Capture the cell that displays the provided text and extract its (x, y) central coordinate. 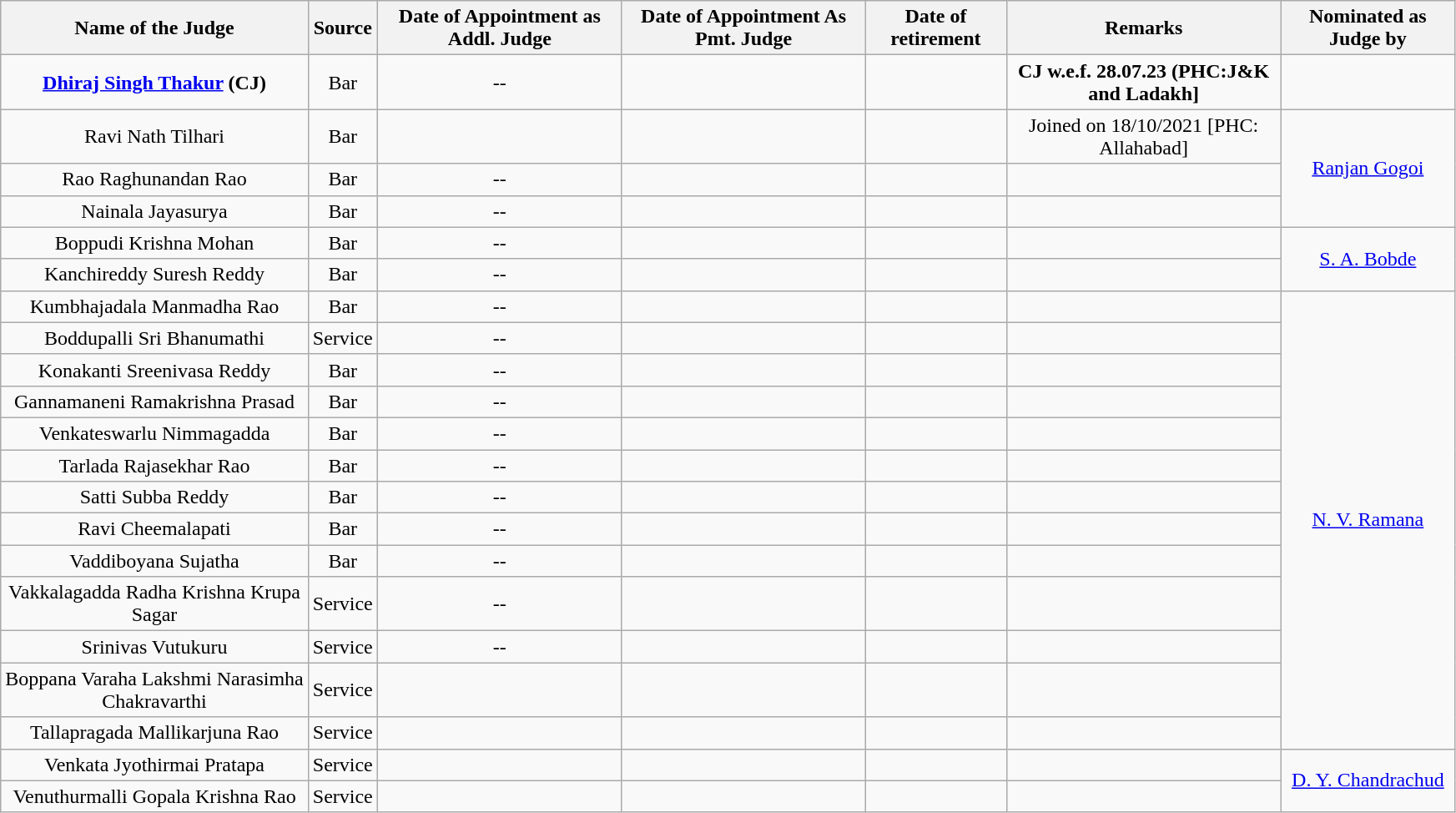
Srinivas Vutukuru (155, 647)
Venkata Jyothirmai Pratapa (155, 765)
Vaddiboyana Sujatha (155, 561)
Konakanti Sreenivasa Reddy (155, 370)
Joined on 18/10/2021 [PHC: Allahabad] (1143, 137)
Rao Raghunandan Rao (155, 179)
Kanchireddy Suresh Reddy (155, 275)
Nominated as Judge by (1368, 28)
Ravi Nath Tilhari (155, 137)
Tallapragada Mallikarjuna Rao (155, 733)
D. Y. Chandrachud (1368, 780)
Venkateswarlu Nimmagadda (155, 433)
Kumbhajadala Manmadha Rao (155, 306)
Tarlada Rajasekhar Rao (155, 465)
Boppana Varaha Lakshmi Narasimha Chakravarthi (155, 689)
Satti Subba Reddy (155, 497)
Date of Appointment as Addl. Judge (499, 28)
CJ w.e.f. 28.07.23 (PHC:J&K and Ladakh] (1143, 82)
Source (342, 28)
Nainala Jayasurya (155, 211)
Date of retirement (936, 28)
Dhiraj Singh Thakur (CJ) (155, 82)
Ravi Cheemalapati (155, 529)
Ranjan Gogoi (1368, 169)
Boddupalli Sri Bhanumathi (155, 338)
N. V. Ramana (1368, 519)
Remarks (1143, 28)
Vakkalagadda Radha Krishna Krupa Sagar (155, 604)
Venuthurmalli Gopala Krishna Rao (155, 796)
S. A. Bobde (1368, 259)
Date of Appointment As Pmt. Judge (743, 28)
Name of the Judge (155, 28)
Gannamaneni Ramakrishna Prasad (155, 401)
Boppudi Krishna Mohan (155, 243)
